From the cell containing the given text, extract its center point as (x, y) coordinate. 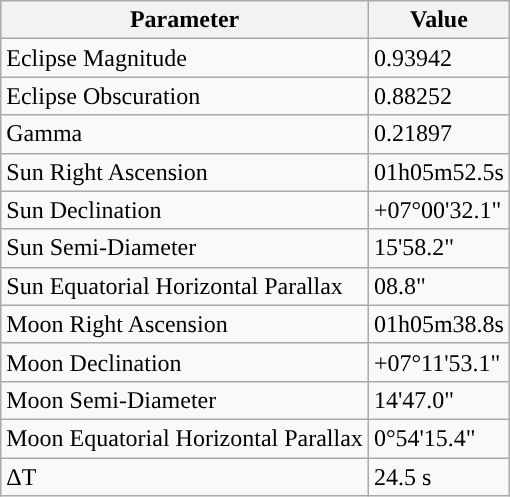
Moon Semi-Diameter (185, 400)
Value (438, 20)
Sun Equatorial Horizontal Parallax (185, 286)
ΔT (185, 477)
Moon Right Ascension (185, 324)
+07°11'53.1" (438, 362)
Eclipse Magnitude (185, 58)
Sun Declination (185, 210)
0.21897 (438, 134)
15'58.2" (438, 248)
Moon Equatorial Horizontal Parallax (185, 438)
24.5 s (438, 477)
01h05m38.8s (438, 324)
0°54'15.4" (438, 438)
+07°00'32.1" (438, 210)
Parameter (185, 20)
Gamma (185, 134)
08.8" (438, 286)
Sun Semi-Diameter (185, 248)
Sun Right Ascension (185, 172)
Eclipse Obscuration (185, 96)
0.88252 (438, 96)
Moon Declination (185, 362)
14'47.0" (438, 400)
01h05m52.5s (438, 172)
0.93942 (438, 58)
